Return the [X, Y] coordinate for the center point of the cell that contains the specified text.  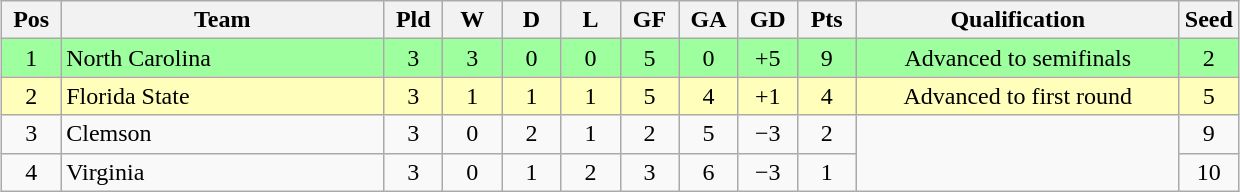
10 [1208, 172]
Virginia [222, 172]
+1 [768, 96]
Advanced to first round [1018, 96]
North Carolina [222, 58]
6 [708, 172]
GD [768, 20]
+5 [768, 58]
Qualification [1018, 20]
Florida State [222, 96]
GF [650, 20]
W [472, 20]
Pld [414, 20]
Team [222, 20]
Advanced to semifinals [1018, 58]
Clemson [222, 134]
GA [708, 20]
L [590, 20]
Seed [1208, 20]
Pos [32, 20]
D [532, 20]
Pts [826, 20]
